Determine the [x, y] coordinate at the center of the cell enclosing the given text.  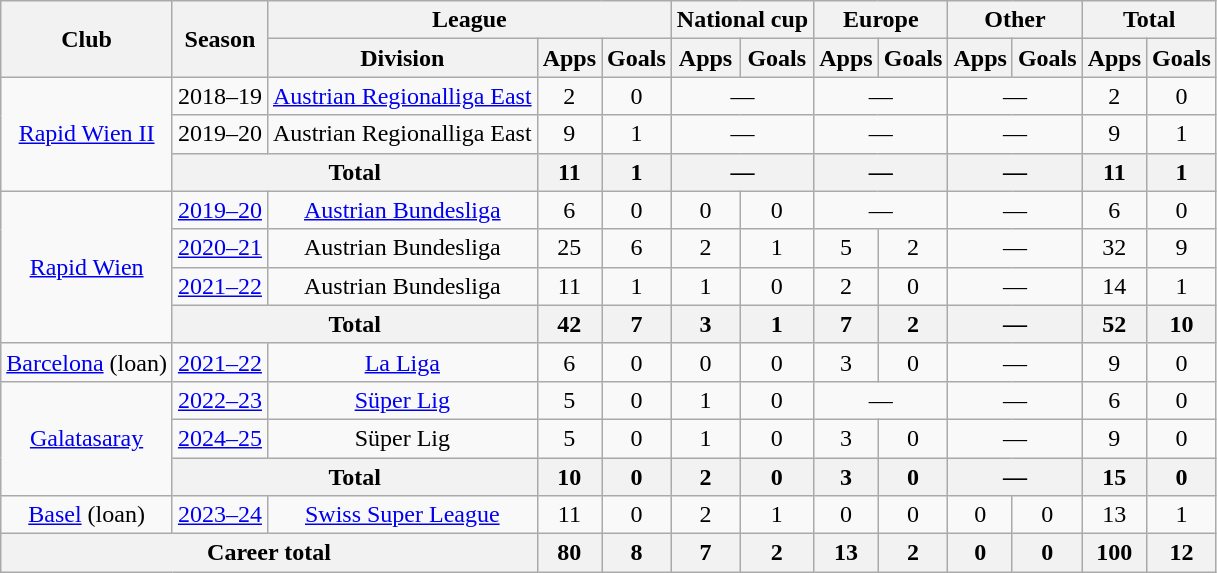
52 [1114, 324]
100 [1114, 553]
2024–25 [220, 438]
8 [637, 553]
42 [569, 324]
Barcelona (loan) [87, 362]
2023–24 [220, 515]
Career total [269, 553]
12 [1182, 553]
14 [1114, 286]
National cup [742, 20]
Europe [881, 20]
Rapid Wien [87, 267]
Division [402, 58]
Club [87, 39]
2022–23 [220, 400]
25 [569, 248]
Other [1015, 20]
2020–21 [220, 248]
Rapid Wien II [87, 134]
Basel (loan) [87, 515]
Galatasaray [87, 438]
32 [1114, 248]
La Liga [402, 362]
League [469, 20]
Swiss Super League [402, 515]
15 [1114, 477]
Season [220, 39]
80 [569, 553]
2018–19 [220, 96]
